Identify which cell holds the provided text, then report its [X, Y] central coordinate. 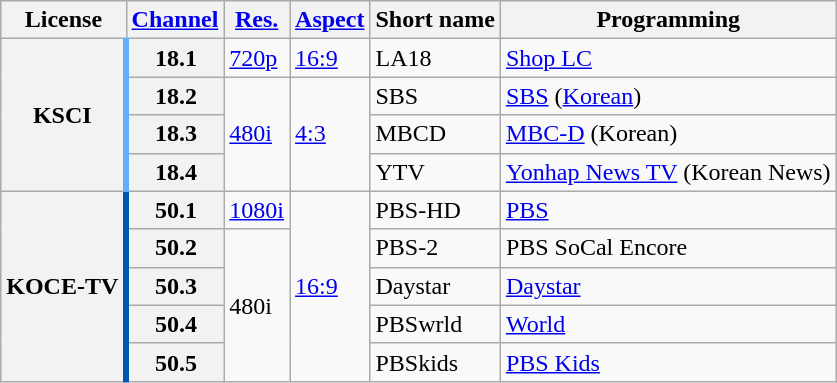
SBS [435, 96]
PBS Kids [668, 362]
Channel [175, 20]
Short name [435, 20]
Programming [668, 20]
MBCD [435, 134]
PBS-2 [435, 248]
License [64, 20]
720p [257, 58]
PBS [668, 210]
50.5 [175, 362]
LA18 [435, 58]
50.1 [175, 210]
Yonhap News TV (Korean News) [668, 172]
MBC-D (Korean) [668, 134]
50.4 [175, 324]
18.2 [175, 96]
18.4 [175, 172]
Res. [257, 20]
Aspect [330, 20]
18.3 [175, 134]
PBS SoCal Encore [668, 248]
YTV [435, 172]
PBSkids [435, 362]
1080i [257, 210]
50.2 [175, 248]
PBS-HD [435, 210]
4:3 [330, 134]
Shop LC [668, 58]
KSCI [64, 115]
KOCE-TV [64, 286]
50.3 [175, 286]
18.1 [175, 58]
World [668, 324]
PBSwrld [435, 324]
SBS (Korean) [668, 96]
